Search for the cell housing the specified text and yield its [x, y] center coordinate. 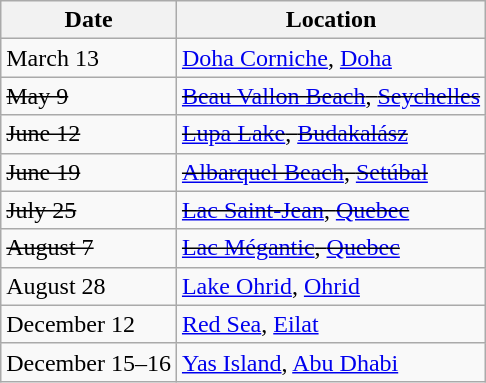
August 28 [89, 286]
Doha Corniche, Doha [330, 58]
Albarquel Beach, Setúbal [330, 172]
Lac Mégantic, Quebec [330, 248]
May 9 [89, 96]
Lake Ohrid, Ohrid [330, 286]
July 25 [89, 210]
June 19 [89, 172]
Lupa Lake, Budakalász [330, 134]
December 12 [89, 324]
Yas Island, Abu Dhabi [330, 362]
August 7 [89, 248]
Red Sea, Eilat [330, 324]
Location [330, 20]
Date [89, 20]
Lac Saint-Jean, Quebec [330, 210]
December 15–16 [89, 362]
June 12 [89, 134]
March 13 [89, 58]
Beau Vallon Beach, Seychelles [330, 96]
